Determine the [x, y] coordinate at the center of the cell enclosing the given text.  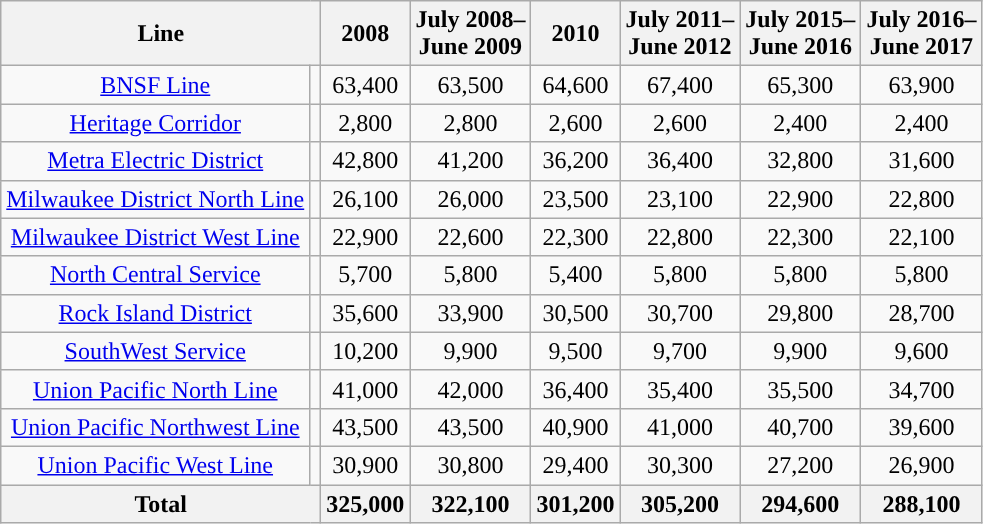
34,700 [922, 389]
5,700 [366, 275]
Milwaukee District West Line [156, 237]
32,800 [800, 161]
325,000 [366, 503]
33,900 [470, 313]
Union Pacific North Line [156, 389]
30,300 [680, 465]
5,400 [576, 275]
23,100 [680, 199]
Union Pacific Northwest Line [156, 427]
63,400 [366, 85]
Milwaukee District North Line [156, 199]
26,900 [922, 465]
30,500 [576, 313]
40,900 [576, 427]
42,800 [366, 161]
30,800 [470, 465]
2010 [576, 34]
9,500 [576, 351]
Line [161, 34]
42,000 [470, 389]
65,300 [800, 85]
9,700 [680, 351]
322,100 [470, 503]
63,900 [922, 85]
67,400 [680, 85]
Metra Electric District [156, 161]
294,600 [800, 503]
10,200 [366, 351]
30,700 [680, 313]
301,200 [576, 503]
July 2015–June 2016 [800, 34]
Total [161, 503]
31,600 [922, 161]
40,700 [800, 427]
July 2016–June 2017 [922, 34]
39,600 [922, 427]
9,600 [922, 351]
23,500 [576, 199]
36,200 [576, 161]
35,500 [800, 389]
North Central Service [156, 275]
SouthWest Service [156, 351]
July 2011–June 2012 [680, 34]
41,200 [470, 161]
27,200 [800, 465]
28,700 [922, 313]
BNSF Line [156, 85]
2008 [366, 34]
35,600 [366, 313]
22,600 [470, 237]
29,400 [576, 465]
305,200 [680, 503]
64,600 [576, 85]
30,900 [366, 465]
26,000 [470, 199]
Heritage Corridor [156, 123]
Rock Island District [156, 313]
July 2008–June 2009 [470, 34]
Union Pacific West Line [156, 465]
22,100 [922, 237]
26,100 [366, 199]
63,500 [470, 85]
288,100 [922, 503]
35,400 [680, 389]
29,800 [800, 313]
